Extract the [x, y] coordinate from the center of the cell holding the provided text.  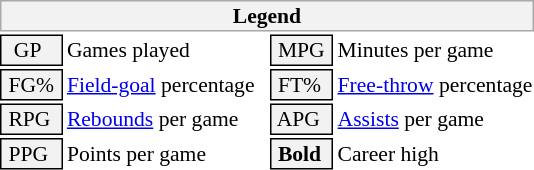
Bold [302, 154]
Field-goal percentage [166, 85]
GP [31, 50]
Career high [435, 154]
FG% [31, 85]
RPG [31, 120]
Legend [267, 16]
APG [302, 120]
Minutes per game [435, 50]
MPG [302, 50]
FT% [302, 85]
Points per game [166, 154]
Assists per game [435, 120]
Free-throw percentage [435, 85]
Rebounds per game [166, 120]
Games played [166, 50]
PPG [31, 154]
